Provide the [x, y] coordinate of the cell's center where the given text is located.  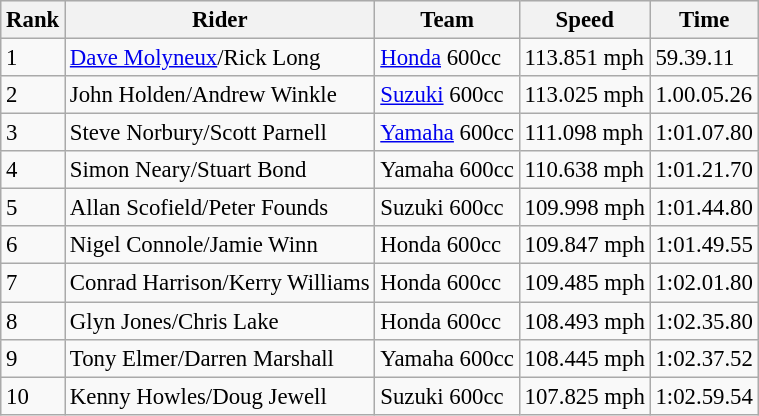
2 [33, 95]
6 [33, 245]
1:01.49.55 [704, 245]
1 [33, 58]
1:02.35.80 [704, 321]
Simon Neary/Stuart Bond [220, 170]
5 [33, 208]
1.00.05.26 [704, 95]
107.825 mph [584, 396]
9 [33, 358]
7 [33, 283]
John Holden/Andrew Winkle [220, 95]
1:02.01.80 [704, 283]
109.485 mph [584, 283]
Steve Norbury/Scott Parnell [220, 133]
1:01.44.80 [704, 208]
59.39.11 [704, 58]
4 [33, 170]
8 [33, 321]
109.847 mph [584, 245]
111.098 mph [584, 133]
113.025 mph [584, 95]
Conrad Harrison/Kerry Williams [220, 283]
3 [33, 133]
Tony Elmer/Darren Marshall [220, 358]
Speed [584, 20]
1:02.59.54 [704, 396]
108.493 mph [584, 321]
1:02.37.52 [704, 358]
110.638 mph [584, 170]
Rank [33, 20]
108.445 mph [584, 358]
Dave Molyneux/Rick Long [220, 58]
1:01.07.80 [704, 133]
Rider [220, 20]
Team [447, 20]
Allan Scofield/Peter Founds [220, 208]
1:01.21.70 [704, 170]
Time [704, 20]
113.851 mph [584, 58]
Nigel Connole/Jamie Winn [220, 245]
109.998 mph [584, 208]
Glyn Jones/Chris Lake [220, 321]
10 [33, 396]
Kenny Howles/Doug Jewell [220, 396]
